Pinpoint the cell where the given text exists, returning its (x, y) midpoint coordinate. 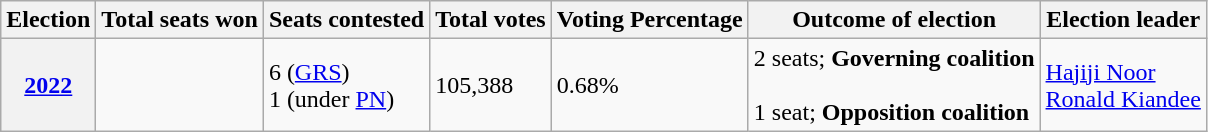
Election leader (1123, 20)
Hajiji Noor Ronald Kiandee (1123, 85)
Seats contested (346, 20)
2 seats; Governing coalition1 seat; Opposition coalition (894, 85)
105,388 (491, 85)
Election (48, 20)
2022 (48, 85)
6 (GRS) 1 (under PN) (346, 85)
Voting Percentage (650, 20)
0.68% (650, 85)
Total seats won (180, 20)
Outcome of election (894, 20)
Total votes (491, 20)
